Provide the (x, y) coordinate of the cell's center where the given text is located.  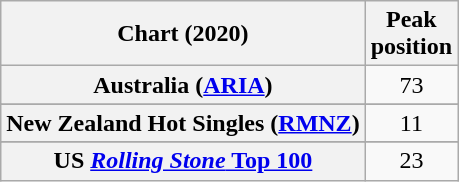
Australia (ARIA) (183, 85)
Chart (2020) (183, 34)
11 (411, 123)
Peakposition (411, 34)
23 (411, 161)
73 (411, 85)
US Rolling Stone Top 100 (183, 161)
New Zealand Hot Singles (RMNZ) (183, 123)
